From the cell containing the given text, extract its center point as [X, Y] coordinate. 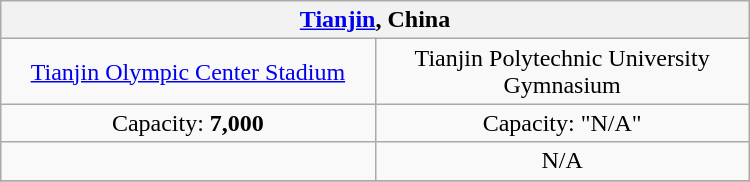
Capacity: "N/A" [562, 123]
Tianjin Olympic Center Stadium [188, 72]
Tianjin Polytechnic University Gymnasium [562, 72]
Capacity: 7,000 [188, 123]
Tianjin, China [375, 20]
N/A [562, 161]
